Extract the (X, Y) coordinate from the center of the cell holding the provided text.  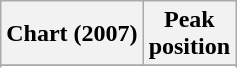
Chart (2007) (72, 34)
Peakposition (189, 34)
